From the cell containing the given text, extract its center point as (x, y) coordinate. 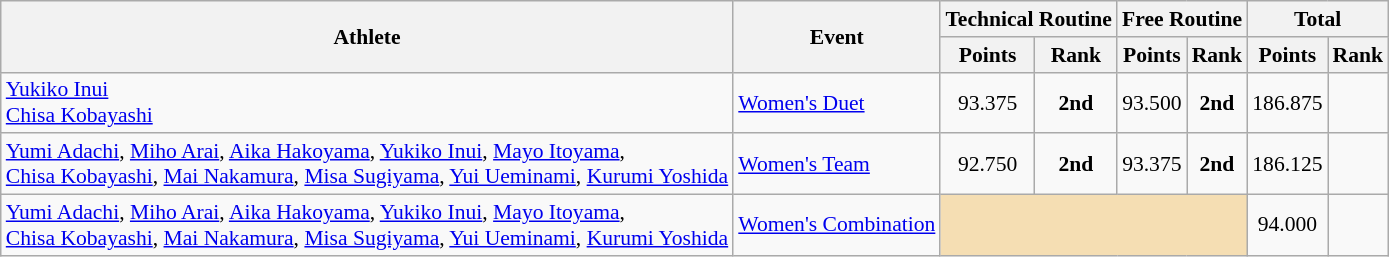
Athlete (367, 36)
Total (1318, 19)
Yukiko InuiChisa Kobayashi (367, 102)
186.875 (1287, 102)
Women's Combination (836, 226)
186.125 (1287, 164)
92.750 (987, 164)
Event (836, 36)
Technical Routine (1028, 19)
Women's Duet (836, 102)
Women's Team (836, 164)
93.500 (1152, 102)
94.000 (1287, 226)
Free Routine (1182, 19)
